Provide the (x, y) coordinate of the cell's center where the given text is located.  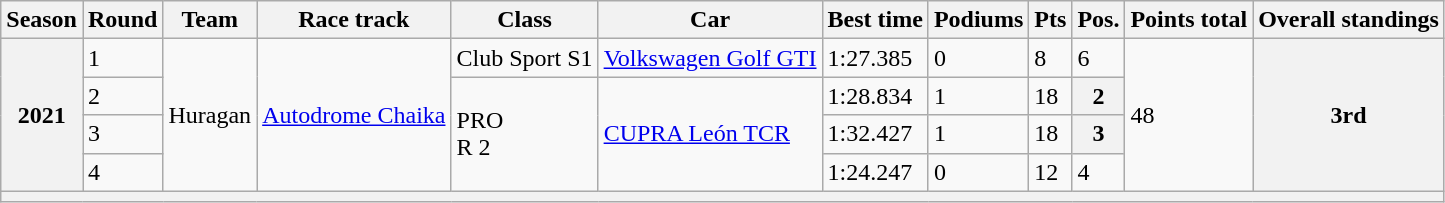
Team (210, 20)
Overall standings (1349, 20)
PROR 2 (524, 134)
6 (1098, 58)
Race track (354, 20)
Volkswagen Golf GTI (710, 58)
12 (1050, 172)
Huragan (210, 115)
1:27.385 (875, 58)
1:24.247 (875, 172)
Pos. (1098, 20)
2021 (42, 115)
CUPRA León TCR (710, 134)
1:28.834 (875, 96)
Podiums (978, 20)
1:32.427 (875, 134)
Pts (1050, 20)
48 (1189, 115)
8 (1050, 58)
Car (710, 20)
Best time (875, 20)
Round (122, 20)
Club Sport S1 (524, 58)
Points total (1189, 20)
Season (42, 20)
3rd (1349, 115)
Autodrome Chaika (354, 115)
Class (524, 20)
